Determine the [x, y] coordinate at the center of the cell enclosing the given text.  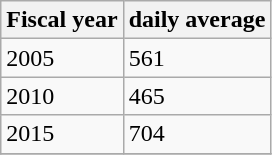
465 [197, 96]
704 [197, 134]
561 [197, 58]
2005 [62, 58]
Fiscal year [62, 20]
2010 [62, 96]
daily average [197, 20]
2015 [62, 134]
